Return the (x, y) coordinate for the center point of the cell that contains the specified text.  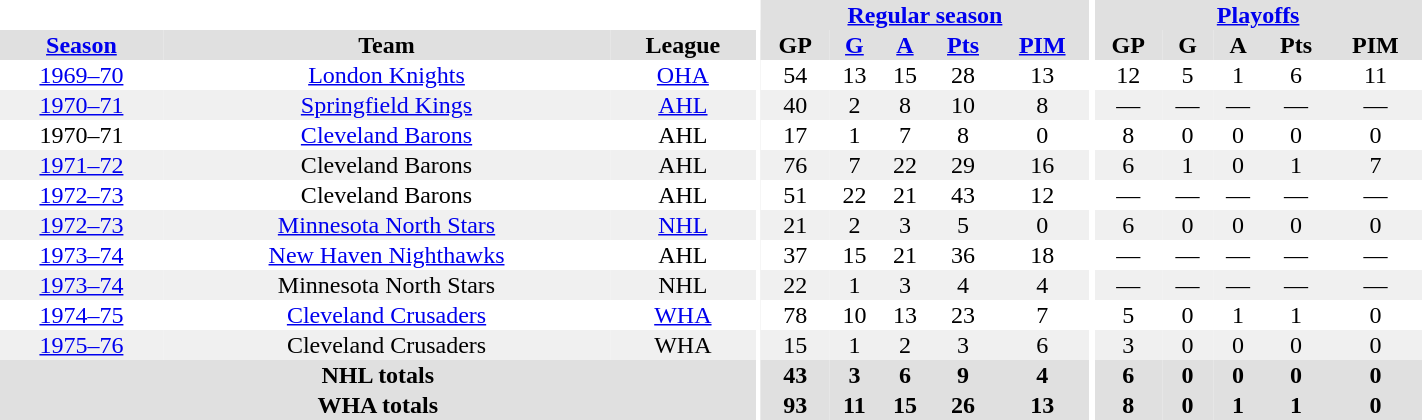
17 (795, 135)
37 (795, 255)
9 (963, 375)
Playoffs (1258, 15)
NHL totals (378, 375)
1974–75 (82, 315)
Springfield Kings (386, 105)
16 (1042, 165)
1975–76 (82, 345)
1971–72 (82, 165)
23 (963, 315)
26 (963, 405)
40 (795, 105)
29 (963, 165)
Season (82, 45)
1969–70 (82, 75)
51 (795, 195)
18 (1042, 255)
78 (795, 315)
WHA totals (378, 405)
28 (963, 75)
Team (386, 45)
Regular season (925, 15)
36 (963, 255)
New Haven Nighthawks (386, 255)
League (682, 45)
OHA (682, 75)
London Knights (386, 75)
76 (795, 165)
93 (795, 405)
54 (795, 75)
